Extract the [x, y] coordinate from the center of the cell holding the provided text.  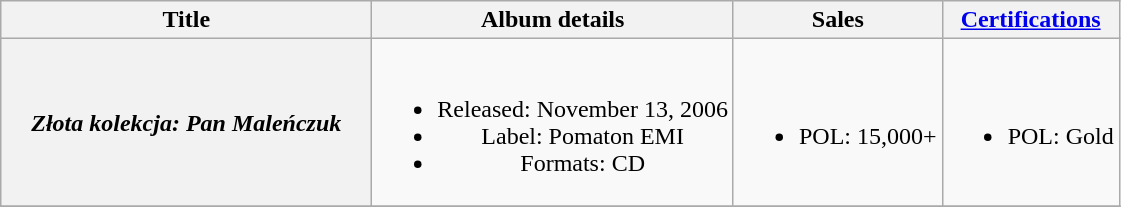
POL: 15,000+ [838, 122]
Złota kolekcja: Pan Maleńczuk [186, 122]
Sales [838, 20]
Album details [553, 20]
Released: November 13, 2006Label: Pomaton EMIFormats: CD [553, 122]
Title [186, 20]
Certifications [1030, 20]
POL: Gold [1030, 122]
